From the cell containing the given text, extract its center point as [X, Y] coordinate. 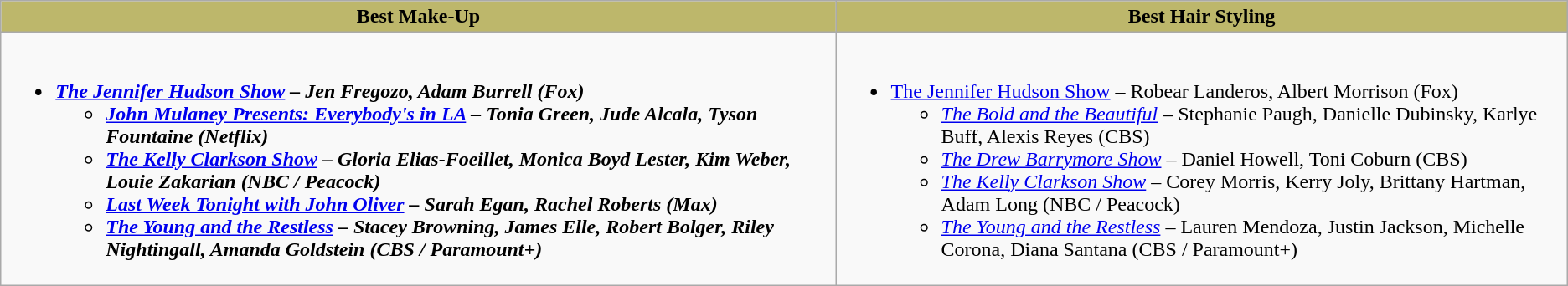
Best Make-Up [419, 17]
Best Hair Styling [1201, 17]
